Return the (x, y) coordinate for the center point of the cell that contains the specified text.  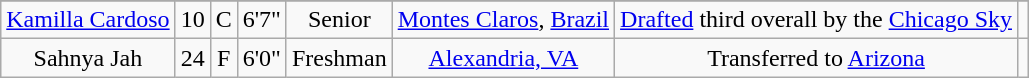
6'0" (262, 58)
Freshman (339, 58)
Montes Claros, Brazil (503, 20)
Sahnya Jah (88, 58)
F (224, 58)
Alexandria, VA (503, 58)
Transferred to Arizona (816, 58)
Kamilla Cardoso (88, 20)
C (224, 20)
10 (192, 20)
24 (192, 58)
Drafted third overall by the Chicago Sky (816, 20)
Senior (339, 20)
6'7" (262, 20)
